Return the [x, y] coordinate for the center point of the cell that contains the specified text.  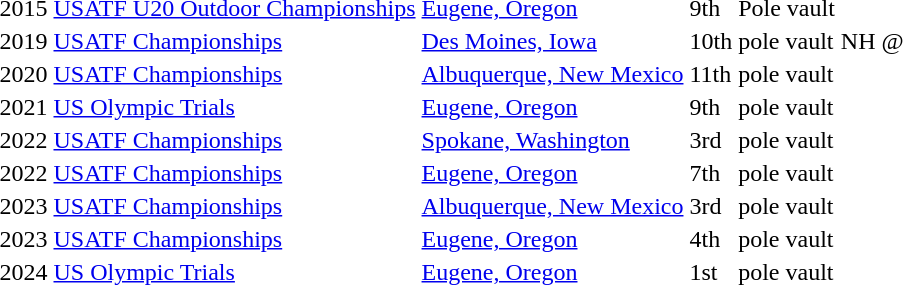
9th [711, 107]
Des Moines, Iowa [552, 41]
10th [711, 41]
11th [711, 74]
7th [711, 173]
US Olympic Trials [234, 107]
4th [711, 239]
Spokane, Washington [552, 140]
